Find where the given text appears and provide that cell's center as [x, y] coordinate. 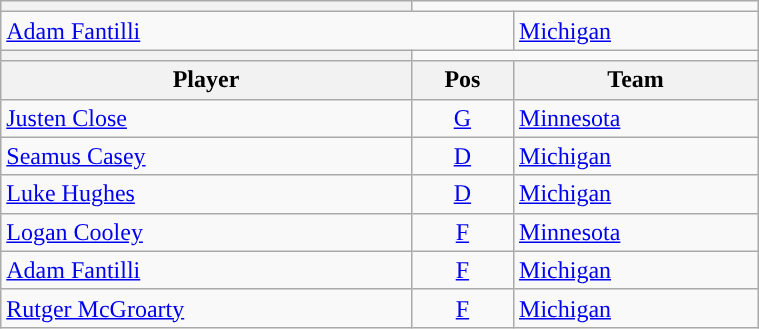
Team [636, 80]
Logan Cooley [206, 232]
Justen Close [206, 118]
Pos [462, 80]
Luke Hughes [206, 194]
Seamus Casey [206, 156]
G [462, 118]
Player [206, 80]
Rutger McGroarty [206, 308]
